Output the (X, Y) coordinate of the center of the cell containing the given text.  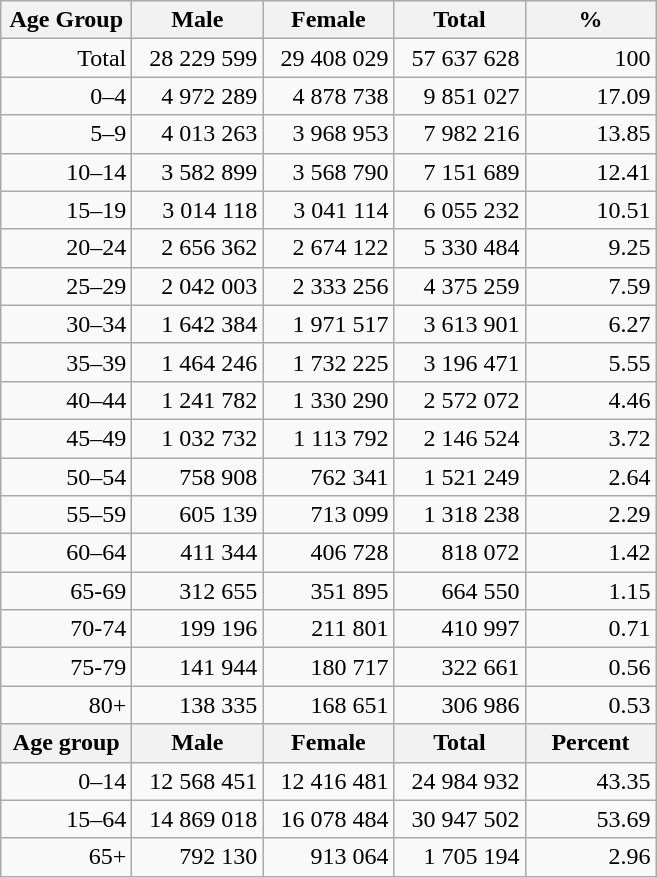
15–64 (66, 819)
Age Group (66, 20)
664 550 (460, 591)
50–54 (66, 477)
3.72 (590, 438)
1.42 (590, 553)
2 674 122 (328, 248)
15–19 (66, 210)
6 055 232 (460, 210)
1.15 (590, 591)
7 151 689 (460, 172)
70-74 (66, 629)
9.25 (590, 248)
25–29 (66, 286)
5 330 484 (460, 248)
3 041 114 (328, 210)
322 661 (460, 667)
411 344 (198, 553)
12 568 451 (198, 781)
7.59 (590, 286)
1 705 194 (460, 857)
10–14 (66, 172)
28 229 599 (198, 58)
3 613 901 (460, 324)
35–39 (66, 362)
1 464 246 (198, 362)
2 042 003 (198, 286)
2.64 (590, 477)
138 335 (198, 705)
30 947 502 (460, 819)
0.71 (590, 629)
29 408 029 (328, 58)
762 341 (328, 477)
2 656 362 (198, 248)
16 078 484 (328, 819)
410 997 (460, 629)
1 521 249 (460, 477)
7 982 216 (460, 134)
0–14 (66, 781)
45–49 (66, 438)
4 878 738 (328, 96)
1 330 290 (328, 400)
75-79 (66, 667)
2 333 256 (328, 286)
12 416 481 (328, 781)
758 908 (198, 477)
2.29 (590, 515)
199 196 (198, 629)
3 568 790 (328, 172)
168 651 (328, 705)
4 375 259 (460, 286)
211 801 (328, 629)
24 984 932 (460, 781)
3 582 899 (198, 172)
30–34 (66, 324)
% (590, 20)
4.46 (590, 400)
0.53 (590, 705)
406 728 (328, 553)
57 637 628 (460, 58)
65+ (66, 857)
180 717 (328, 667)
3 968 953 (328, 134)
65-69 (66, 591)
53.69 (590, 819)
Age group (66, 743)
1 032 732 (198, 438)
2.96 (590, 857)
4 972 289 (198, 96)
Percent (590, 743)
10.51 (590, 210)
3 196 471 (460, 362)
913 064 (328, 857)
0–4 (66, 96)
1 732 225 (328, 362)
1 113 792 (328, 438)
100 (590, 58)
818 072 (460, 553)
80+ (66, 705)
14 869 018 (198, 819)
9 851 027 (460, 96)
1 642 384 (198, 324)
2 572 072 (460, 400)
312 655 (198, 591)
20–24 (66, 248)
40–44 (66, 400)
17.09 (590, 96)
1 318 238 (460, 515)
0.56 (590, 667)
1 971 517 (328, 324)
5–9 (66, 134)
792 130 (198, 857)
141 944 (198, 667)
12.41 (590, 172)
351 895 (328, 591)
6.27 (590, 324)
605 139 (198, 515)
5.55 (590, 362)
43.35 (590, 781)
1 241 782 (198, 400)
3 014 118 (198, 210)
306 986 (460, 705)
4 013 263 (198, 134)
713 099 (328, 515)
55–59 (66, 515)
60–64 (66, 553)
2 146 524 (460, 438)
13.85 (590, 134)
